Output the (x, y) coordinate of the center of the cell containing the given text.  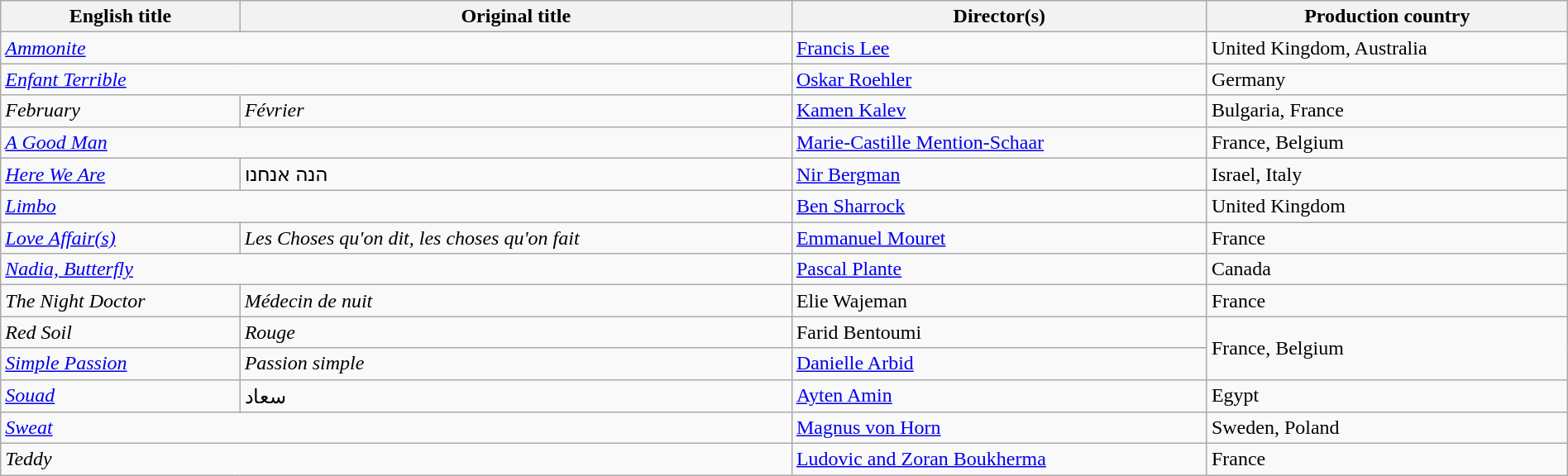
English title (121, 17)
Farid Bentoumi (999, 332)
A Good Man (397, 142)
Director(s) (999, 17)
سعاد (516, 396)
United Kingdom (1387, 207)
Sweden, Poland (1387, 428)
The Night Doctor (121, 301)
Israel, Italy (1387, 174)
Here We Are (121, 174)
Nadia, Butterfly (397, 269)
Elie Wajeman (999, 301)
Love Affair(s) (121, 238)
הנה אנחנו (516, 174)
Red Soil (121, 332)
Souad (121, 396)
Danielle Arbid (999, 364)
Limbo (397, 207)
Francis Lee (999, 48)
Emmanuel Mouret (999, 238)
Magnus von Horn (999, 428)
Marie-Castille Mention-Schaar (999, 142)
Ammonite (397, 48)
Oskar Roehler (999, 79)
Les Choses qu'on dit, les choses qu'on fait (516, 238)
Simple Passion (121, 364)
Médecin de nuit (516, 301)
Ludovic and Zoran Boukherma (999, 459)
Original title (516, 17)
Enfant Terrible (397, 79)
Sweat (397, 428)
Nir Bergman (999, 174)
Passion simple (516, 364)
Production country (1387, 17)
Ben Sharrock (999, 207)
Egypt (1387, 396)
Germany (1387, 79)
Février (516, 111)
Teddy (397, 459)
Kamen Kalev (999, 111)
February (121, 111)
Bulgaria, France (1387, 111)
Canada (1387, 269)
Ayten Amin (999, 396)
Rouge (516, 332)
United Kingdom, Australia (1387, 48)
Pascal Plante (999, 269)
